Identify which cell holds the provided text, then report its [x, y] central coordinate. 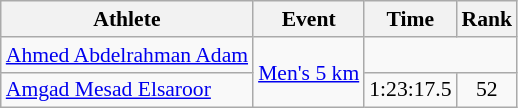
Rank [488, 19]
Ahmed Abdelrahman Adam [127, 55]
52 [488, 90]
Men's 5 km [308, 72]
Athlete [127, 19]
Time [410, 19]
Amgad Mesad Elsaroor [127, 90]
1:23:17.5 [410, 90]
Event [308, 19]
